Detect which cell encompasses the target text, then output its [X, Y] center coordinate. 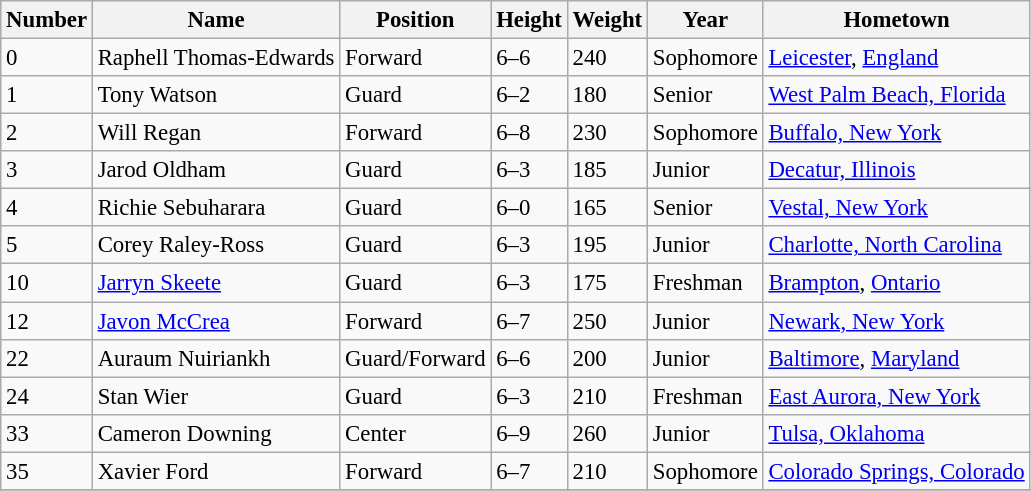
Corey Raley-Ross [216, 245]
Xavier Ford [216, 471]
Brampton, Ontario [896, 283]
Name [216, 20]
Tony Watson [216, 95]
185 [607, 170]
Buffalo, New York [896, 133]
35 [47, 471]
Javon McCrea [216, 321]
Cameron Downing [216, 433]
1 [47, 95]
22 [47, 358]
Height [529, 20]
Richie Sebuharara [216, 208]
Guard/Forward [416, 358]
2 [47, 133]
250 [607, 321]
Raphell Thomas-Edwards [216, 58]
Jarod Oldham [216, 170]
6–0 [529, 208]
Baltimore, Maryland [896, 358]
4 [47, 208]
Center [416, 433]
3 [47, 170]
Decatur, Illinois [896, 170]
Stan Wier [216, 396]
180 [607, 95]
10 [47, 283]
Hometown [896, 20]
6–8 [529, 133]
Colorado Springs, Colorado [896, 471]
260 [607, 433]
Tulsa, Oklahoma [896, 433]
Newark, New York [896, 321]
195 [607, 245]
Number [47, 20]
33 [47, 433]
6–9 [529, 433]
Position [416, 20]
200 [607, 358]
East Aurora, New York [896, 396]
0 [47, 58]
240 [607, 58]
6–2 [529, 95]
230 [607, 133]
Weight [607, 20]
12 [47, 321]
Charlotte, North Carolina [896, 245]
5 [47, 245]
West Palm Beach, Florida [896, 95]
165 [607, 208]
Auraum Nuiriankh [216, 358]
175 [607, 283]
Jarryn Skeete [216, 283]
24 [47, 396]
Will Regan [216, 133]
Year [705, 20]
Leicester, England [896, 58]
Vestal, New York [896, 208]
